Output the (x, y) coordinate of the center of the cell containing the given text.  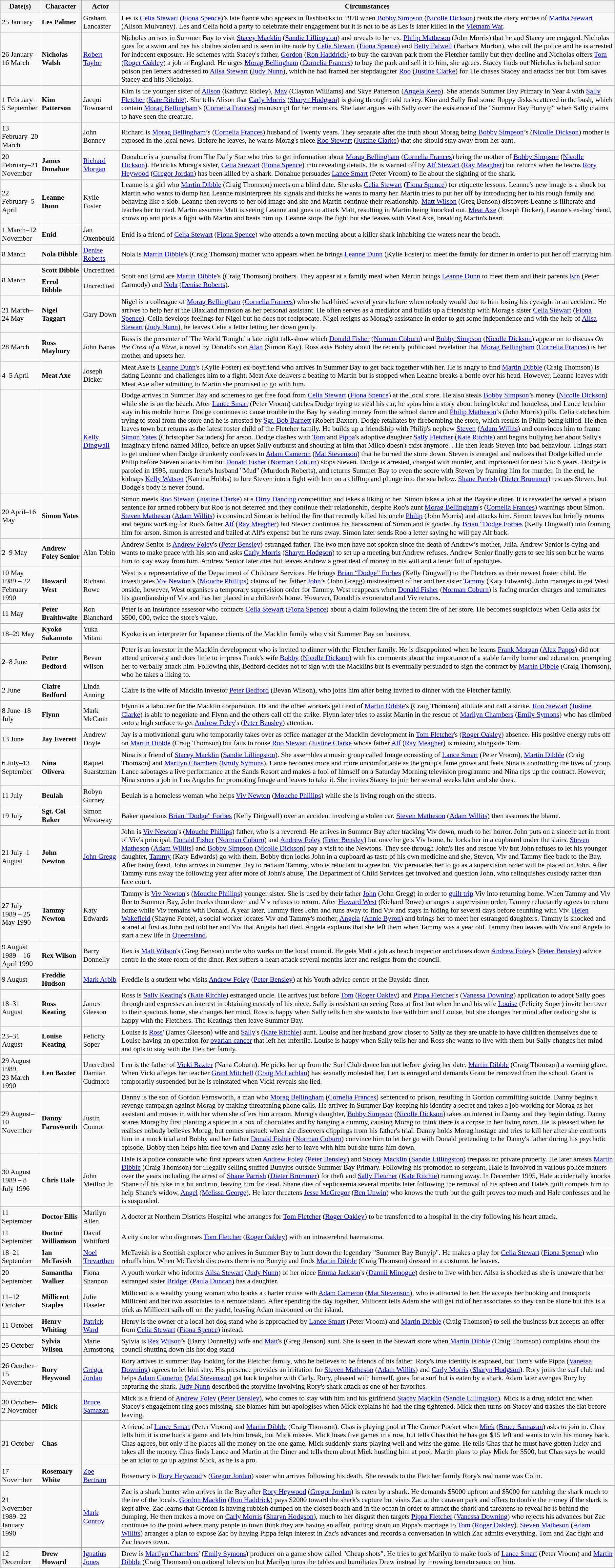
Millicent Staples (61, 1301)
Scott Dibble (61, 270)
2–8 June (20, 662)
8 June–18 July (20, 715)
UncreditedDamian Cudmore (101, 1073)
Richard Morgan (101, 165)
Joseph Dicker (101, 376)
9 August 1989 – 16 April 1990 (20, 955)
Ignatius Jones (101, 1558)
Kyoko is an interpreter for Japanese clients of the Macklin family who visit Summer Bay on business. (367, 633)
Kylie Foster (101, 202)
Gary Down (101, 314)
Freddie is a student who visits Andrew Foley (Peter Bensley) at his Youth advice centre at the Bayside diner. (367, 980)
Justin Connor (101, 1123)
Denise Roberts (101, 254)
23–31 August (20, 1041)
David Whitford (101, 1237)
Peter Bedford (61, 662)
Kelly Dingwall (101, 441)
Chas (61, 1443)
Ross Keating (61, 1008)
Robert Taylor (101, 59)
Linda Anning (101, 691)
Simon Westaway (101, 816)
Patrick Ward (101, 1325)
Nigel Taggart (61, 314)
31 October (20, 1443)
Gregor Jordan (101, 1374)
Freddie Hudson (61, 980)
Baker questions Brian "Dodge" Forbes (Kelly Dingwall) over an accident involving a stolen car. Steven Matheson (Adam Willits) then assumes the blame. (367, 816)
Claire Bedford (61, 691)
Actor (101, 6)
Errol Dibble (61, 286)
Julie Haseler (101, 1301)
30 August 1989 – 8 July 1996 (20, 1180)
Katy Edwards (101, 914)
Simon Yates (61, 516)
11 October (20, 1325)
Character (61, 6)
Raquel Suarstzman (101, 767)
John Banas (101, 347)
Ron Blanchard (101, 614)
1 February–5 September (20, 104)
Jay Everett (61, 739)
Andrew Doyle (101, 739)
Marilyn Allen (101, 1217)
Enid is a friend of Celia Stewart (Fiona Spence) who attends a town meeting about a killer shark inhabiting the waters near the beach. (367, 234)
26 January–16 March (20, 59)
Ross Maybury (61, 347)
Henry Whiting (61, 1325)
28 March (20, 347)
Felicity Soper (101, 1041)
John Bonney (101, 136)
29 August 1989, 23 March 1990 (20, 1073)
Mark Arbib (101, 980)
20 April–16 May (20, 516)
10 May 1989 – 22 February 1990 (20, 585)
Fiona Shannon (101, 1277)
4–5 April (20, 376)
John Newton (61, 857)
18–31 August (20, 1008)
Jacqui Townsend (101, 104)
James Gleeson (101, 1008)
25 January (20, 22)
Rosemary is Rory Heywood’s (Gregor Jordan) sister who arrives following his death. She reveals to the Fletcher family Rory's real name was Colin. (367, 1476)
Mick (61, 1407)
Doctor Ellis (61, 1217)
Alan Tobin (101, 553)
17 November (20, 1476)
Sylvia Wilson (61, 1346)
Flynn (61, 715)
Barry Donnelly (101, 955)
18–21 September (20, 1257)
11 July (20, 795)
A city doctor who diagnoses Tom Fletcher (Roger Oakley) with an intracerebral haematoma. (367, 1237)
Ian McTavish (61, 1257)
Kim Patterson (61, 104)
Len Baxter (61, 1073)
Beulah is a homeless woman who helps Viv Newton (Mouche Phillips) while she is living rough on the streets. (367, 795)
Circumstances (367, 6)
Rex Wilson (61, 955)
11 May (20, 614)
Doctor Williamson (61, 1237)
Marie Armstrong (101, 1346)
20 February–21 November (20, 165)
Danny Farnsworth (61, 1123)
2 June (20, 691)
Peter Braithwaite (61, 614)
Beulah (61, 795)
Howard West (61, 585)
Nina Olivera (61, 767)
Drew Howard (61, 1558)
22 February–5 April (20, 202)
Enid (61, 234)
18–29 May (20, 633)
25 October (20, 1346)
9 August (20, 980)
11–12 October (20, 1301)
Tammy Newton (61, 914)
Nola Dibble (61, 254)
Kyoko Sakamoto (61, 633)
Mark Conroy (101, 1517)
Samantha Walker (61, 1277)
Sgt. Col Baker (61, 816)
Claire is the wife of Macklin investor Peter Bedford (Bevan Wilson), who joins him after being invited to dinner with the Fletcher family. (367, 691)
27 July 1989 – 25 May 1990 (20, 914)
Andrew Foley Senior (61, 553)
Rosemary White (61, 1476)
Noel Trevarthen (101, 1257)
Date(s) (20, 6)
6 July–13 September (20, 767)
13 February–20 March (20, 136)
Bruce Samazan (101, 1407)
Graham Lancaster (101, 22)
Jan Oxenbould (101, 234)
Zoe Bertram (101, 1476)
19 July (20, 816)
Richard Rowe (101, 585)
John Meillon Jr. (101, 1180)
Les Palmer (61, 22)
21 November 1989–22 January 1990 (20, 1517)
Yuka Mitani (101, 633)
20 September (20, 1277)
2–9 May (20, 553)
Chris Hale (61, 1180)
Louise Keating (61, 1041)
29 August–10 November (20, 1123)
Nicholas Walsh (61, 59)
21 March–24 May (20, 314)
Bevan Wilson (101, 662)
12 December (20, 1558)
21 July–1 August (20, 857)
James Donahue (61, 165)
Robyn Gurney (101, 795)
Mark McCann (101, 715)
30 October–2 November (20, 1407)
Rory Heywood (61, 1374)
Meat Axe (61, 376)
1 March–12 November (20, 234)
John Gregg (101, 857)
13 June (20, 739)
Leanne Dunn (61, 202)
26 October–15 November (20, 1374)
